Capture the cell that displays the provided text and extract its [X, Y] central coordinate. 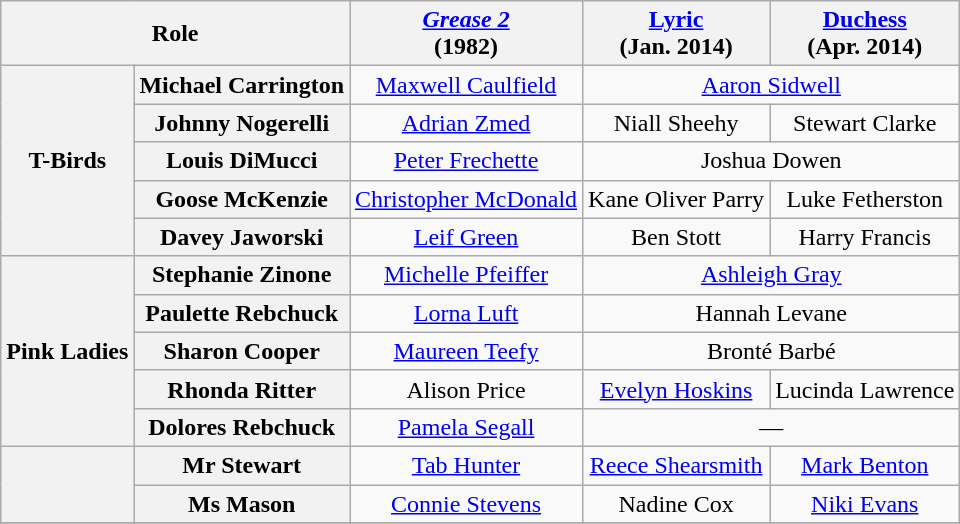
Niall Sheehy [676, 123]
Peter Frechette [466, 161]
Ben Stott [676, 237]
Duchess(Apr. 2014) [865, 34]
Alison Price [466, 389]
Stewart Clarke [865, 123]
Louis DiMucci [242, 161]
Bronté Barbé [772, 351]
Ashleigh Gray [772, 275]
Aaron Sidwell [772, 85]
Christopher McDonald [466, 199]
Paulette Rebchuck [242, 313]
Evelyn Hoskins [676, 389]
Johnny Nogerelli [242, 123]
Lyric(Jan. 2014) [676, 34]
Mr Stewart [242, 465]
Tab Hunter [466, 465]
Luke Fetherston [865, 199]
Role [176, 34]
Grease 2 (1982) [466, 34]
Michael Carrington [242, 85]
Connie Stevens [466, 503]
Harry Francis [865, 237]
Mark Benton [865, 465]
Dolores Rebchuck [242, 427]
Hannah Levane [772, 313]
Adrian Zmed [466, 123]
Stephanie Zinone [242, 275]
Maxwell Caulfield [466, 85]
Goose McKenzie [242, 199]
Joshua Dowen [772, 161]
Rhonda Ritter [242, 389]
Reece Shearsmith [676, 465]
Kane Oliver Parry [676, 199]
Leif Green [466, 237]
Lucinda Lawrence [865, 389]
— [772, 427]
T-Birds [68, 161]
Sharon Cooper [242, 351]
Ms Mason [242, 503]
Lorna Luft [466, 313]
Nadine Cox [676, 503]
Davey Jaworski [242, 237]
Maureen Teefy [466, 351]
Pamela Segall [466, 427]
Michelle Pfeiffer [466, 275]
Niki Evans [865, 503]
Pink Ladies [68, 351]
